Find where the given text appears and provide that cell's center as [X, Y] coordinate. 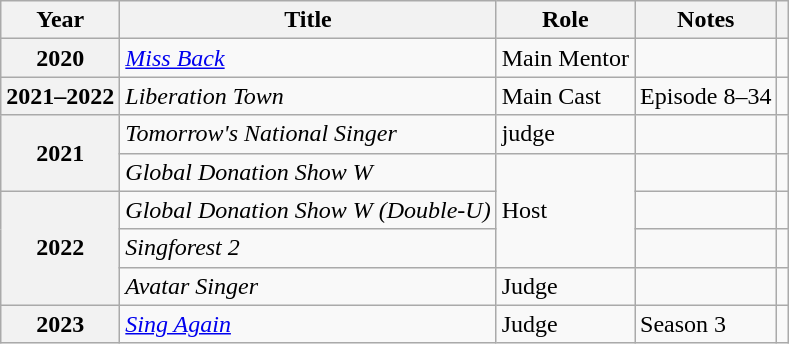
2021 [60, 153]
2023 [60, 324]
Global Donation Show W (Double-U) [308, 210]
Miss Back [308, 58]
Main Cast [565, 96]
Role [565, 20]
Main Mentor [565, 58]
Global Donation Show W [308, 172]
Liberation Town [308, 96]
2022 [60, 248]
Host [565, 210]
2020 [60, 58]
Singforest 2 [308, 248]
Sing Again [308, 324]
Tomorrow's National Singer [308, 134]
judge [565, 134]
2021–2022 [60, 96]
Year [60, 20]
Episode 8–34 [706, 96]
Avatar Singer [308, 286]
Notes [706, 20]
Season 3 [706, 324]
Title [308, 20]
